Find where the given text appears and provide that cell's center as (x, y) coordinate. 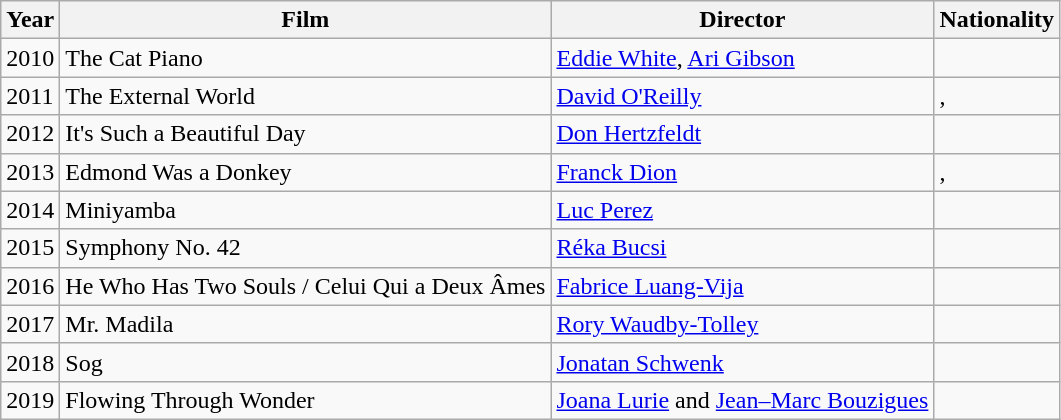
2019 (30, 400)
2014 (30, 210)
2017 (30, 324)
Year (30, 20)
The External World (306, 96)
2016 (30, 286)
2013 (30, 172)
Franck Dion (742, 172)
He Who Has Two Souls / Celui Qui a Deux Âmes (306, 286)
Director (742, 20)
Flowing Through Wonder (306, 400)
Joana Lurie and Jean–Marc Bouzigues (742, 400)
Miniyamba (306, 210)
Nationality (997, 20)
It's Such a Beautiful Day (306, 134)
Jonatan Schwenk (742, 362)
2015 (30, 248)
Film (306, 20)
Luc Perez (742, 210)
Symphony No. 42 (306, 248)
Edmond Was a Donkey (306, 172)
Réka Bucsi (742, 248)
2010 (30, 58)
Don Hertzfeldt (742, 134)
2011 (30, 96)
David O'Reilly (742, 96)
2012 (30, 134)
Rory Waudby-Tolley (742, 324)
Mr. Madila (306, 324)
2018 (30, 362)
Eddie White, Ari Gibson (742, 58)
The Cat Piano (306, 58)
Sog (306, 362)
Fabrice Luang-Vija (742, 286)
